Provide the (x, y) coordinate of the cell's center where the given text is located.  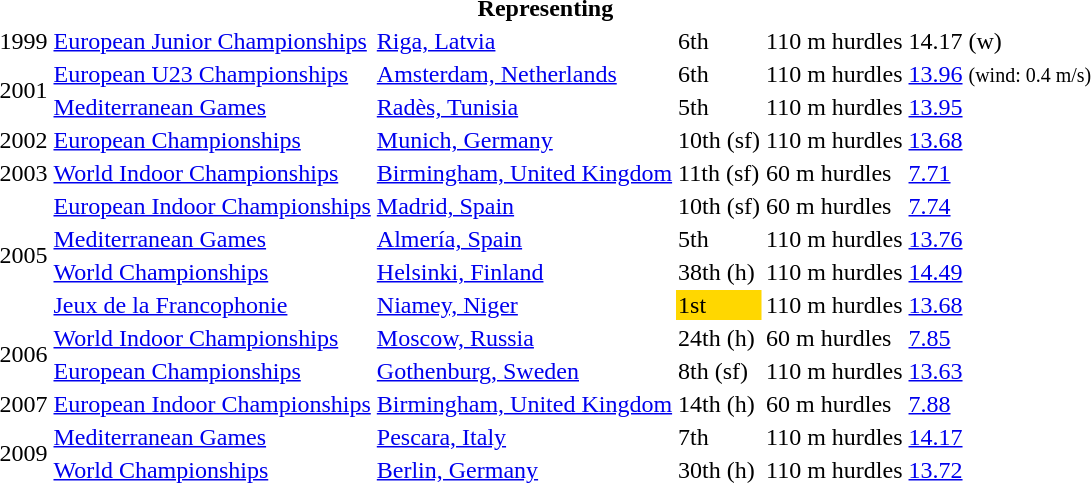
World Championships (212, 272)
Riga, Latvia (524, 41)
Almería, Spain (524, 239)
Pescara, Italy (524, 437)
11th (sf) (720, 173)
European U23 Championships (212, 74)
7th (720, 437)
Jeux de la Francophonie (212, 305)
Niamey, Niger (524, 305)
24th (h) (720, 338)
Helsinki, Finland (524, 272)
8th (sf) (720, 371)
14th (h) (720, 404)
Moscow, Russia (524, 338)
Gothenburg, Sweden (524, 371)
Radès, Tunisia (524, 107)
Amsterdam, Netherlands (524, 74)
38th (h) (720, 272)
Munich, Germany (524, 140)
Madrid, Spain (524, 206)
European Junior Championships (212, 41)
1st (720, 305)
